Find where the given text appears and provide that cell's center as (X, Y) coordinate. 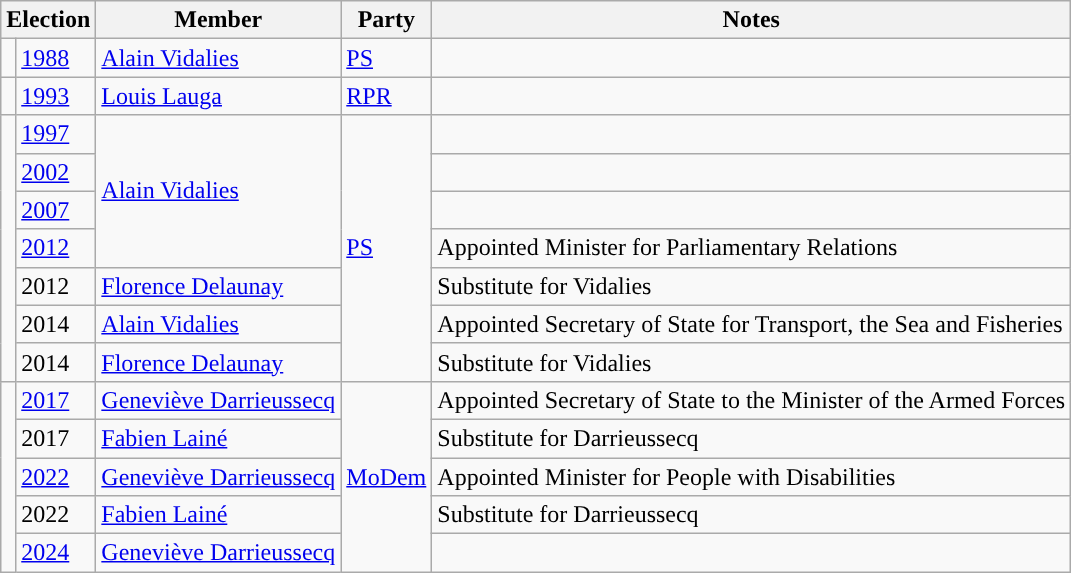
Appointed Minister for People with Disabilities (752, 477)
Party (386, 20)
2007 (56, 210)
Member (218, 20)
Appointed Minister for Parliamentary Relations (752, 248)
Notes (752, 20)
1997 (56, 134)
2024 (56, 553)
Appointed Secretary of State to the Minister of the Armed Forces (752, 400)
MoDem (386, 476)
1993 (56, 96)
1988 (56, 58)
Election (48, 20)
Louis Lauga (218, 96)
2002 (56, 172)
RPR (386, 96)
Appointed Secretary of State for Transport, the Sea and Fisheries (752, 324)
